Detect which cell encompasses the target text, then output its (X, Y) center coordinate. 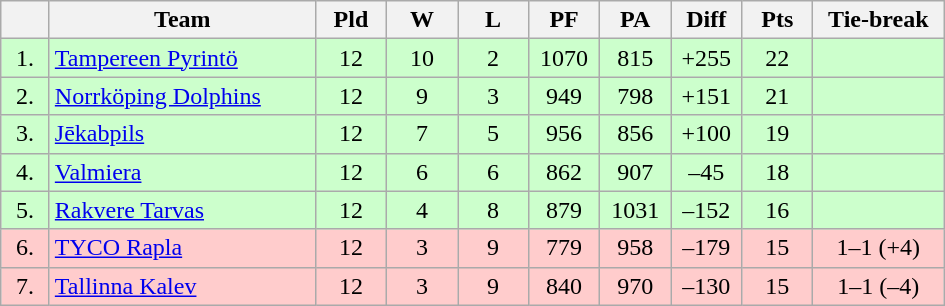
10 (422, 58)
5. (26, 210)
Tampereen Pyrintö (182, 58)
4. (26, 172)
PA (636, 20)
+151 (706, 96)
L (494, 20)
958 (636, 248)
879 (564, 210)
8 (494, 210)
1–1 (+4) (878, 248)
21 (778, 96)
Team (182, 20)
Tallinna Kalev (182, 286)
1. (26, 58)
815 (636, 58)
–45 (706, 172)
19 (778, 134)
Diff (706, 20)
–152 (706, 210)
1031 (636, 210)
Norrköping Dolphins (182, 96)
+100 (706, 134)
+255 (706, 58)
7. (26, 286)
TYCO Rapla (182, 248)
16 (778, 210)
4 (422, 210)
–179 (706, 248)
907 (636, 172)
Valmiera (182, 172)
1070 (564, 58)
798 (636, 96)
5 (494, 134)
3. (26, 134)
856 (636, 134)
2. (26, 96)
2 (494, 58)
Pld (350, 20)
Pts (778, 20)
7 (422, 134)
Rakvere Tarvas (182, 210)
956 (564, 134)
22 (778, 58)
862 (564, 172)
Tie-break (878, 20)
Jēkabpils (182, 134)
18 (778, 172)
1–1 (–4) (878, 286)
840 (564, 286)
–130 (706, 286)
6. (26, 248)
PF (564, 20)
970 (636, 286)
779 (564, 248)
949 (564, 96)
W (422, 20)
